Find where the given text appears and provide that cell's center as (X, Y) coordinate. 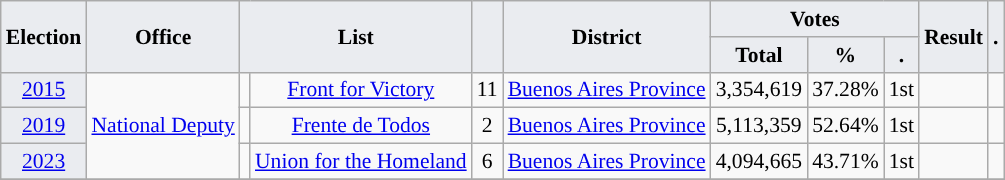
6 (488, 162)
Front for Victory (361, 90)
43.71% (846, 162)
List (356, 36)
District (607, 36)
Election (44, 36)
Result (954, 36)
2 (488, 126)
Union for the Homeland (361, 162)
37.28% (846, 90)
Votes (815, 19)
4,094,665 (759, 162)
Office (162, 36)
2019 (44, 126)
52.64% (846, 126)
National Deputy (162, 126)
5,113,359 (759, 126)
Frente de Todos (361, 126)
3,354,619 (759, 90)
11 (488, 90)
2023 (44, 162)
Total (759, 55)
% (846, 55)
2015 (44, 90)
